Provide the (x, y) coordinate of the cell's center where the given text is located.  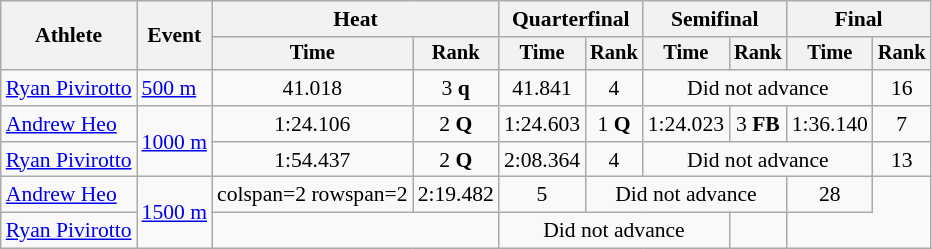
1 Q (614, 124)
1:24.106 (312, 124)
1:54.437 (312, 160)
16 (902, 88)
colspan=2 rowspan=2 (312, 195)
1500 m (174, 212)
Quarterfinal (571, 19)
5 (542, 195)
28 (830, 195)
41.018 (312, 88)
2:08.364 (542, 160)
41.841 (542, 88)
1000 m (174, 142)
1:24.603 (542, 124)
Event (174, 36)
1:24.023 (686, 124)
2:19.482 (456, 195)
3 FB (758, 124)
7 (902, 124)
Final (859, 19)
1:36.140 (830, 124)
Athlete (69, 36)
13 (902, 160)
Heat (356, 19)
3 q (456, 88)
Semifinal (715, 19)
500 m (174, 88)
